Detect which cell encompasses the target text, then output its [x, y] center coordinate. 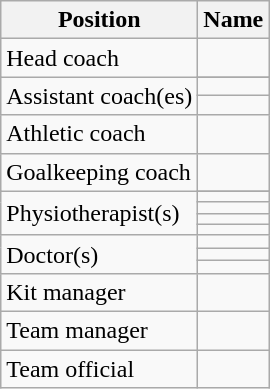
Head coach [100, 58]
Team official [100, 369]
Name [234, 20]
Physiotherapist(s) [100, 213]
Team manager [100, 330]
Athletic coach [100, 134]
Position [100, 20]
Doctor(s) [100, 254]
Goalkeeping coach [100, 172]
Kit manager [100, 292]
Assistant coach(es) [100, 96]
